Output the [x, y] coordinate of the center of the cell containing the given text.  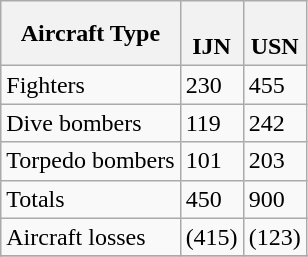
450 [212, 199]
230 [212, 85]
900 [274, 199]
Fighters [90, 85]
203 [274, 161]
(123) [274, 237]
455 [274, 85]
119 [212, 123]
USN [274, 34]
Aircraft losses [90, 237]
Totals [90, 199]
IJN [212, 34]
242 [274, 123]
Torpedo bombers [90, 161]
101 [212, 161]
(415) [212, 237]
Dive bombers [90, 123]
Aircraft Type [90, 34]
